Output the (X, Y) coordinate of the center of the cell containing the given text.  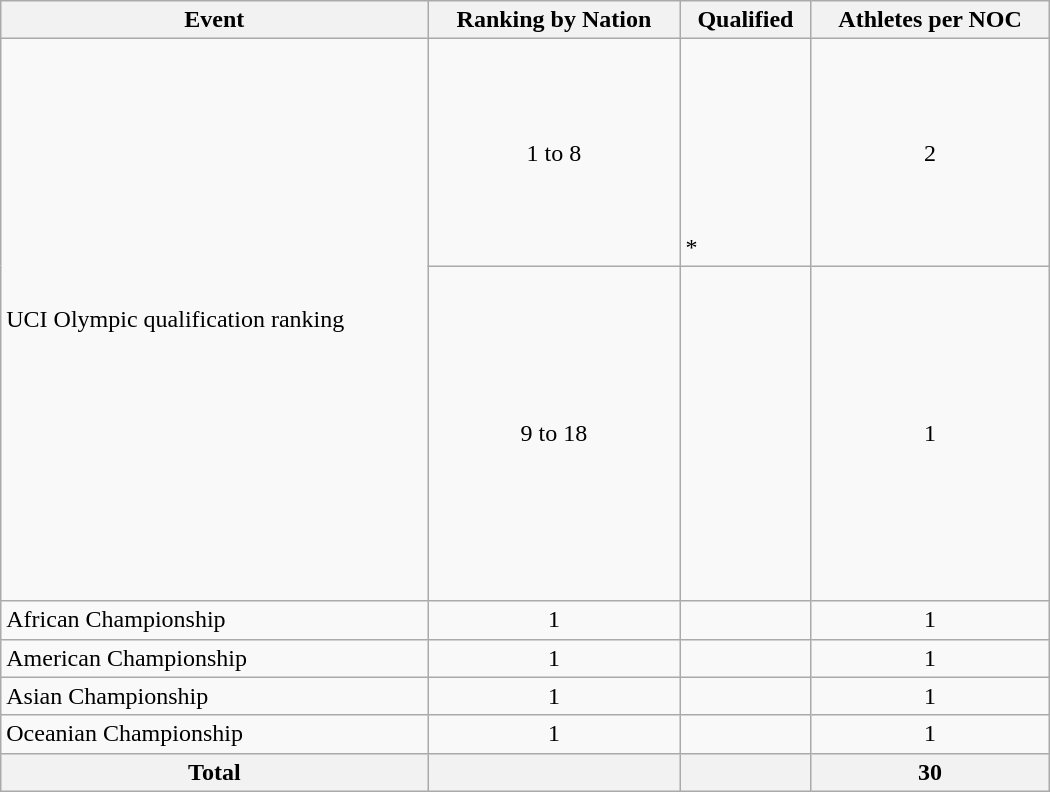
1 to 8 (554, 152)
Athletes per NOC (930, 20)
Qualified (746, 20)
30 (930, 772)
Ranking by Nation (554, 20)
Event (214, 20)
American Championship (214, 658)
2 (930, 152)
African Championship (214, 620)
UCI Olympic qualification ranking (214, 320)
Oceanian Championship (214, 734)
Total (214, 772)
Asian Championship (214, 696)
* (746, 152)
9 to 18 (554, 434)
